For the text-containing cell, return its midpoint in (X, Y) coordinate format. 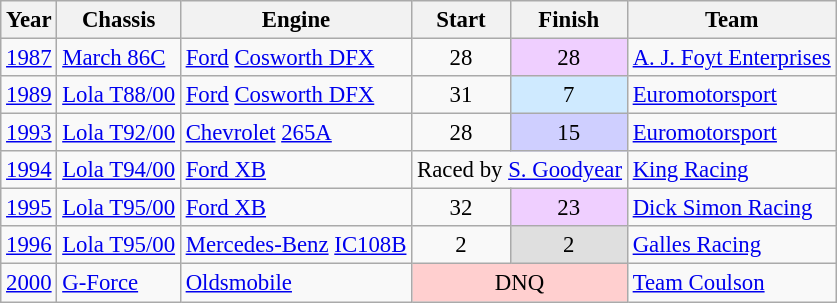
Team Coulson (732, 283)
Start (461, 20)
Team (732, 20)
Year (29, 20)
Finish (568, 20)
1995 (29, 208)
G-Force (118, 283)
DNQ (520, 283)
March 86C (118, 58)
1987 (29, 58)
1996 (29, 245)
A. J. Foyt Enterprises (732, 58)
7 (568, 95)
King Racing (732, 170)
1989 (29, 95)
32 (461, 208)
Lola T88/00 (118, 95)
15 (568, 133)
31 (461, 95)
Galles Racing (732, 245)
Lola T92/00 (118, 133)
1994 (29, 170)
1993 (29, 133)
Raced by S. Goodyear (520, 170)
Engine (296, 20)
Oldsmobile (296, 283)
23 (568, 208)
Mercedes-Benz IC108B (296, 245)
Chevrolet 265A (296, 133)
Lola T94/00 (118, 170)
2000 (29, 283)
Dick Simon Racing (732, 208)
Chassis (118, 20)
